Output the (x, y) coordinate of the center of the cell containing the given text.  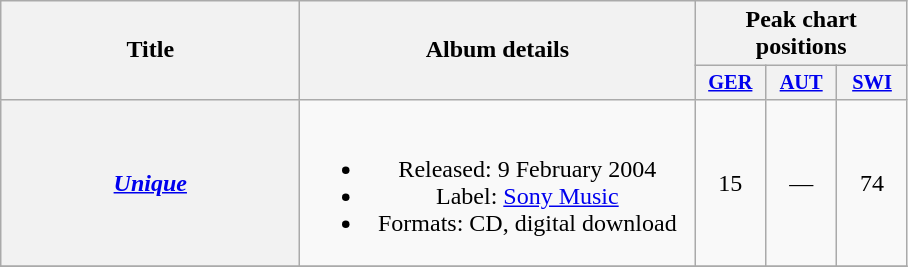
Peak chart positions (802, 34)
15 (730, 182)
GER (730, 83)
AUT (802, 83)
74 (872, 182)
Title (150, 50)
Released: 9 February 2004Label: Sony MusicFormats: CD, digital download (498, 182)
Unique (150, 182)
— (802, 182)
Album details (498, 50)
SWI (872, 83)
